Detect which cell encompasses the target text, then output its [X, Y] center coordinate. 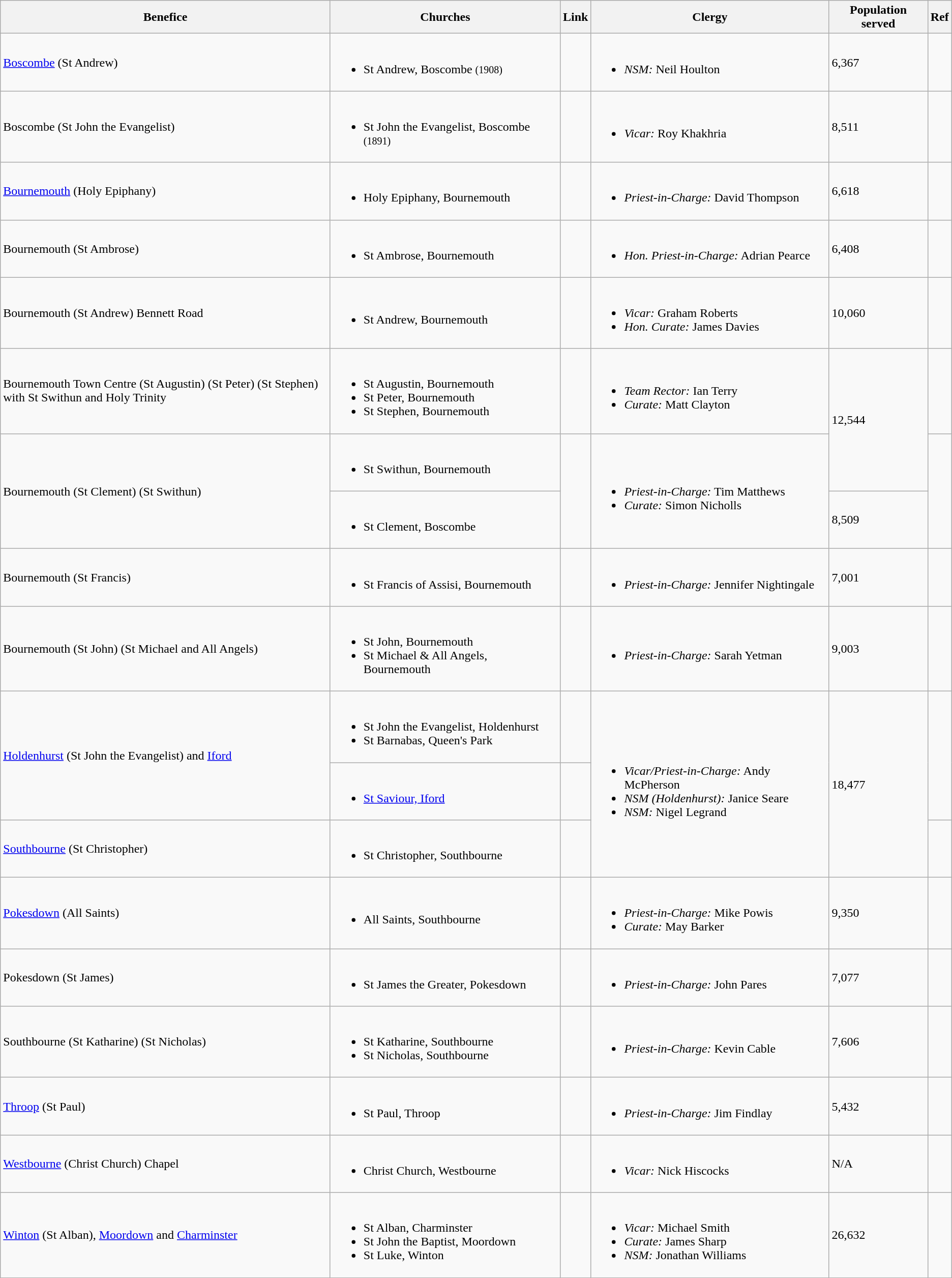
7,606 [878, 1042]
Ref [940, 17]
Vicar/Priest-in-Charge: Andy McPhersonNSM (Holdenhurst): Janice SeareNSM: Nigel Legrand [710, 784]
9,350 [878, 913]
St Alban, CharminsterSt John the Baptist, MoordownSt Luke, Winton [445, 1235]
5,432 [878, 1106]
Bournemouth (St Clement) (St Swithun) [166, 491]
Hon. Priest-in-Charge: Adrian Pearce [710, 248]
St John the Evangelist, HoldenhurstSt Barnabas, Queen's Park [445, 727]
Bournemouth (St Andrew) Bennett Road [166, 313]
St Katharine, SouthbourneSt Nicholas, Southbourne [445, 1042]
Priest-in-Charge: Jennifer Nightingale [710, 577]
10,060 [878, 313]
Southbourne (St Katharine) (St Nicholas) [166, 1042]
18,477 [878, 784]
Christ Church, Westbourne [445, 1164]
6,367 [878, 62]
St John, BournemouthSt Michael & All Angels, Bournemouth [445, 648]
St Andrew, Boscombe (1908) [445, 62]
Priest-in-Charge: David Thompson [710, 191]
Vicar: Michael SmithCurate: James SharpNSM: Jonathan Williams [710, 1235]
Priest-in-Charge: Jim Findlay [710, 1106]
6,408 [878, 248]
Clergy [710, 17]
Vicar: Roy Khakhria [710, 127]
6,618 [878, 191]
St Francis of Assisi, Bournemouth [445, 577]
Bournemouth (Holy Epiphany) [166, 191]
8,511 [878, 127]
Priest-in-Charge: Sarah Yetman [710, 648]
Priest-in-Charge: Kevin Cable [710, 1042]
Priest-in-Charge: John Pares [710, 978]
St Christopher, Southbourne [445, 849]
St Ambrose, Bournemouth [445, 248]
St Paul, Throop [445, 1106]
St Clement, Boscombe [445, 520]
Westbourne (Christ Church) Chapel [166, 1164]
Throop (St Paul) [166, 1106]
All Saints, Southbourne [445, 913]
Bournemouth Town Centre (St Augustin) (St Peter) (St Stephen) with St Swithun and Holy Trinity [166, 391]
26,632 [878, 1235]
St Saviour, Iford [445, 791]
7,077 [878, 978]
Pokesdown (St James) [166, 978]
St Swithun, Bournemouth [445, 462]
Churches [445, 17]
Bournemouth (St Ambrose) [166, 248]
Link [575, 17]
Southbourne (St Christopher) [166, 849]
Benefice [166, 17]
Vicar: Graham RobertsHon. Curate: James Davies [710, 313]
Winton (St Alban), Moordown and Charminster [166, 1235]
Priest-in-Charge: Tim MatthewsCurate: Simon Nicholls [710, 491]
Boscombe (St John the Evangelist) [166, 127]
Pokesdown (All Saints) [166, 913]
Holdenhurst (St John the Evangelist) and Iford [166, 755]
7,001 [878, 577]
St James the Greater, Pokesdown [445, 978]
Holy Epiphany, Bournemouth [445, 191]
Bournemouth (St John) (St Michael and All Angels) [166, 648]
9,003 [878, 648]
Population served [878, 17]
St Augustin, BournemouthSt Peter, Bournemouth St Stephen, Bournemouth [445, 391]
Boscombe (St Andrew) [166, 62]
Bournemouth (St Francis) [166, 577]
St Andrew, Bournemouth [445, 313]
St John the Evangelist, Boscombe (1891) [445, 127]
NSM: Neil Houlton [710, 62]
Team Rector: Ian TerryCurate: Matt Clayton [710, 391]
Priest-in-Charge: Mike PowisCurate: May Barker [710, 913]
12,544 [878, 420]
Vicar: Nick Hiscocks [710, 1164]
8,509 [878, 520]
N/A [878, 1164]
